Pinpoint the cell where the given text exists, returning its (x, y) midpoint coordinate. 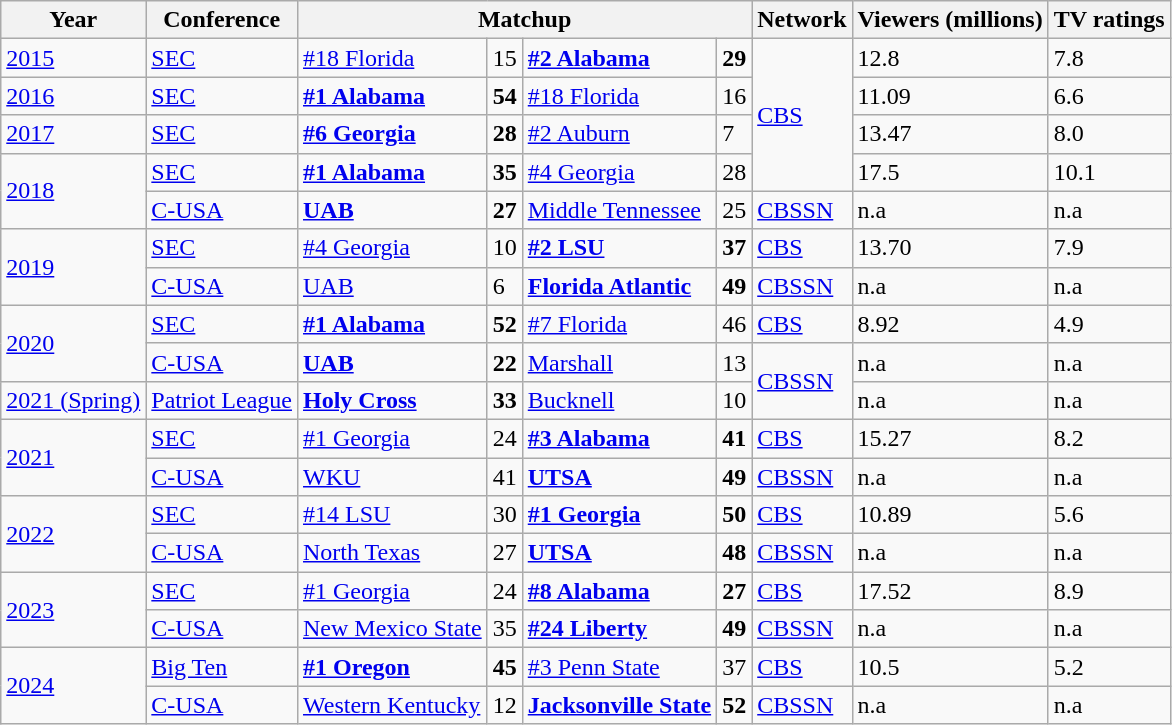
2021 (Spring) (74, 400)
8.9 (1109, 591)
6 (504, 286)
10.5 (950, 667)
Middle Tennessee (619, 210)
Holy Cross (392, 400)
4.9 (1109, 324)
New Mexico State (392, 629)
Year (74, 20)
16 (734, 96)
5.6 (1109, 515)
8.92 (950, 324)
#24 Liberty (619, 629)
#2 Alabama (619, 58)
2018 (74, 191)
29 (734, 58)
17.52 (950, 591)
TV ratings (1109, 20)
45 (504, 667)
#7 Florida (619, 324)
8.2 (1109, 438)
12 (504, 705)
#14 LSU (392, 515)
#2 LSU (619, 248)
Western Kentucky (392, 705)
25 (734, 210)
Florida Atlantic (619, 286)
Network (802, 20)
#6 Georgia (392, 134)
11.09 (950, 96)
Bucknell (619, 400)
12.8 (950, 58)
Marshall (619, 362)
2019 (74, 267)
#3 Alabama (619, 438)
WKU (392, 477)
50 (734, 515)
North Texas (392, 553)
17.5 (950, 172)
Matchup (524, 20)
2016 (74, 96)
#3 Penn State (619, 667)
Patriot League (222, 400)
15.27 (950, 438)
13 (734, 362)
2024 (74, 686)
33 (504, 400)
2020 (74, 343)
10.1 (1109, 172)
2015 (74, 58)
13.70 (950, 248)
Viewers (millions) (950, 20)
7.8 (1109, 58)
#8 Alabama (619, 591)
2022 (74, 534)
Big Ten (222, 667)
15 (504, 58)
46 (734, 324)
54 (504, 96)
Jacksonville State (619, 705)
2021 (74, 457)
13.47 (950, 134)
#2 Auburn (619, 134)
7 (734, 134)
7.9 (1109, 248)
5.2 (1109, 667)
2017 (74, 134)
6.6 (1109, 96)
10.89 (950, 515)
30 (504, 515)
Conference (222, 20)
8.0 (1109, 134)
22 (504, 362)
#1 Oregon (392, 667)
2023 (74, 610)
48 (734, 553)
